Detect which cell encompasses the target text, then output its (X, Y) center coordinate. 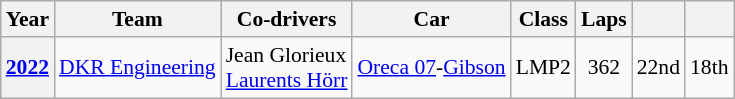
22nd (658, 68)
Co-drivers (287, 19)
DKR Engineering (138, 68)
Car (431, 19)
362 (604, 68)
Laps (604, 19)
Year (28, 19)
Team (138, 19)
Oreca 07-Gibson (431, 68)
Class (544, 19)
18th (710, 68)
Jean Glorieux Laurents Hörr (287, 68)
LMP2 (544, 68)
2022 (28, 68)
